Return [x, y] of the center of cell containing provided text 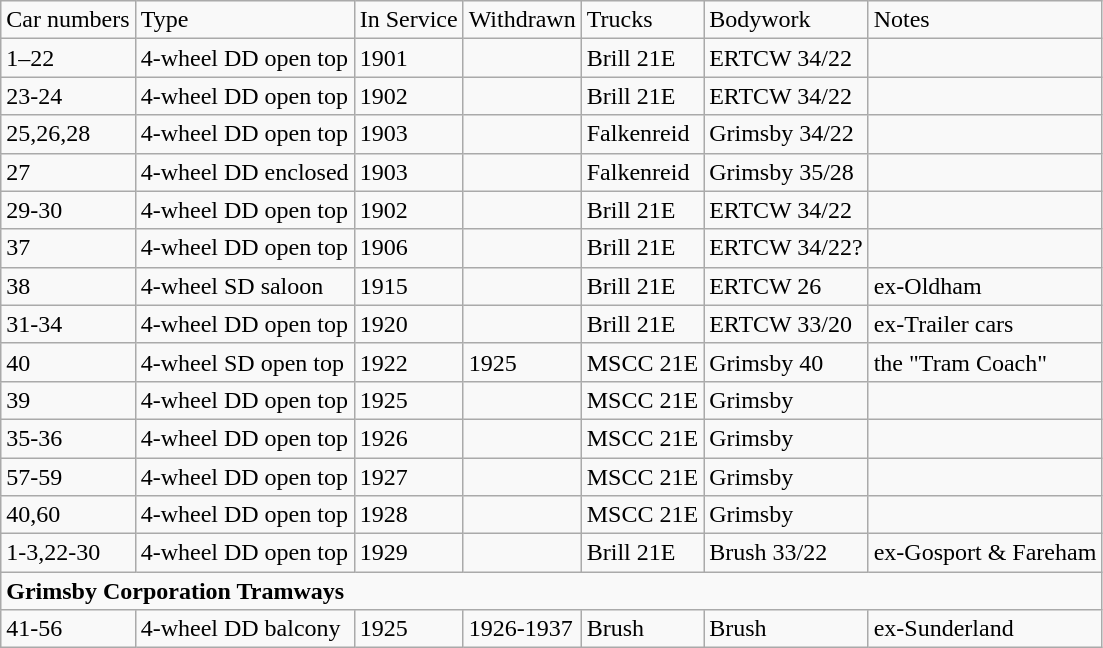
Trucks [642, 20]
Grimsby 34/22 [786, 134]
57-59 [68, 477]
1922 [408, 362]
23-24 [68, 96]
1–22 [68, 58]
31-34 [68, 324]
ex-Trailer cars [985, 324]
4-wheel DD enclosed [244, 172]
35-36 [68, 438]
1928 [408, 515]
1915 [408, 286]
1906 [408, 248]
1927 [408, 477]
ex-Sunderland [985, 629]
1926-1937 [522, 629]
25,26,28 [68, 134]
ex-Oldham [985, 286]
ERTCW 26 [786, 286]
37 [68, 248]
1929 [408, 553]
40 [68, 362]
Grimsby Corporation Tramways [552, 591]
Withdrawn [522, 20]
Bodywork [786, 20]
39 [68, 400]
41-56 [68, 629]
Grimsby 35/28 [786, 172]
40,60 [68, 515]
1926 [408, 438]
4-wheel DD balcony [244, 629]
Grimsby 40 [786, 362]
1-3,22-30 [68, 553]
ERTCW 33/20 [786, 324]
the "Tram Coach" [985, 362]
Brush 33/22 [786, 553]
4-wheel SD open top [244, 362]
38 [68, 286]
29-30 [68, 210]
1920 [408, 324]
Car numbers [68, 20]
ERTCW 34/22? [786, 248]
Type [244, 20]
Notes [985, 20]
4-wheel SD saloon [244, 286]
27 [68, 172]
1901 [408, 58]
In Service [408, 20]
ex-Gosport & Fareham [985, 553]
